From the cell containing the given text, extract its center point as [x, y] coordinate. 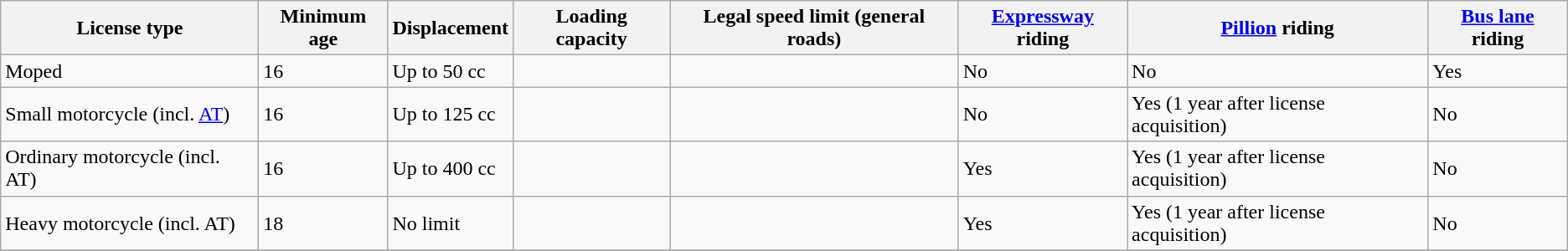
Minimum age [323, 28]
License type [130, 28]
Up to 400 cc [451, 169]
Moped [130, 71]
No limit [451, 223]
Small motorcycle (incl. AT) [130, 114]
Heavy motorcycle (incl. AT) [130, 223]
Ordinary motorcycle (incl. AT) [130, 169]
Pillion riding [1278, 28]
Expressway riding [1042, 28]
Bus lane riding [1498, 28]
Up to 50 cc [451, 71]
Legal speed limit (general roads) [814, 28]
Loading capacity [591, 28]
Displacement [451, 28]
18 [323, 223]
Up to 125 cc [451, 114]
